Detect which cell encompasses the target text, then output its [X, Y] center coordinate. 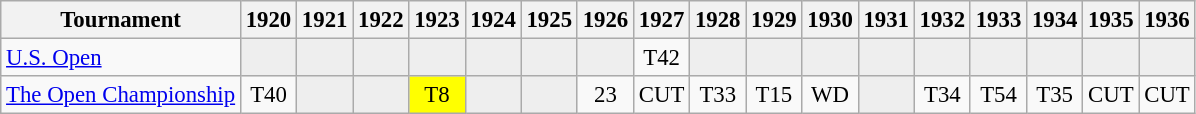
1922 [381, 20]
1932 [942, 20]
1927 [661, 20]
T54 [998, 95]
T15 [774, 95]
1925 [549, 20]
1933 [998, 20]
T34 [942, 95]
Tournament [121, 20]
T33 [718, 95]
1921 [325, 20]
1923 [437, 20]
1936 [1167, 20]
1935 [1111, 20]
T8 [437, 95]
1926 [605, 20]
WD [830, 95]
1931 [886, 20]
T42 [661, 58]
1934 [1055, 20]
The Open Championship [121, 95]
1928 [718, 20]
23 [605, 95]
T35 [1055, 95]
1920 [268, 20]
U.S. Open [121, 58]
1924 [493, 20]
1929 [774, 20]
1930 [830, 20]
T40 [268, 95]
